Return the [x, y] coordinate for the center point of the cell that contains the specified text.  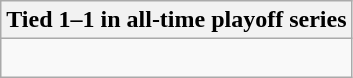
Tied 1–1 in all-time playoff series [176, 20]
